Extract the [x, y] coordinate from the center of the cell holding the provided text.  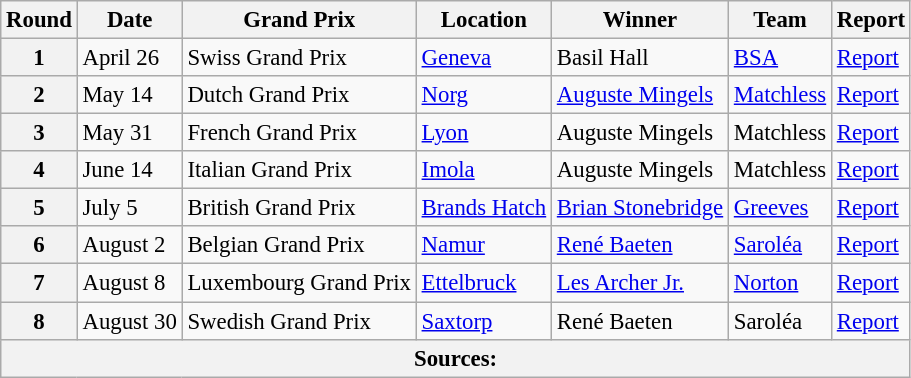
Sources: [456, 358]
Imola [484, 170]
1 [39, 58]
Ettelbruck [484, 283]
French Grand Prix [299, 133]
Dutch Grand Prix [299, 95]
Basil Hall [640, 58]
April 26 [130, 58]
July 5 [130, 208]
Winner [640, 20]
Swiss Grand Prix [299, 58]
Luxembourg Grand Prix [299, 283]
4 [39, 170]
Saxtorp [484, 321]
Namur [484, 245]
Greeves [780, 208]
Norg [484, 95]
Team [780, 20]
Grand Prix [299, 20]
3 [39, 133]
Norton [780, 283]
August 2 [130, 245]
2 [39, 95]
7 [39, 283]
Brands Hatch [484, 208]
Belgian Grand Prix [299, 245]
British Grand Prix [299, 208]
BSA [780, 58]
Les Archer Jr. [640, 283]
August 8 [130, 283]
8 [39, 321]
6 [39, 245]
5 [39, 208]
June 14 [130, 170]
Geneva [484, 58]
Brian Stonebridge [640, 208]
Round [39, 20]
May 31 [130, 133]
Italian Grand Prix [299, 170]
May 14 [130, 95]
August 30 [130, 321]
Location [484, 20]
Lyon [484, 133]
Date [130, 20]
Swedish Grand Prix [299, 321]
